Scan for the cell matching the given text and deliver its (x, y) coordinate at center. 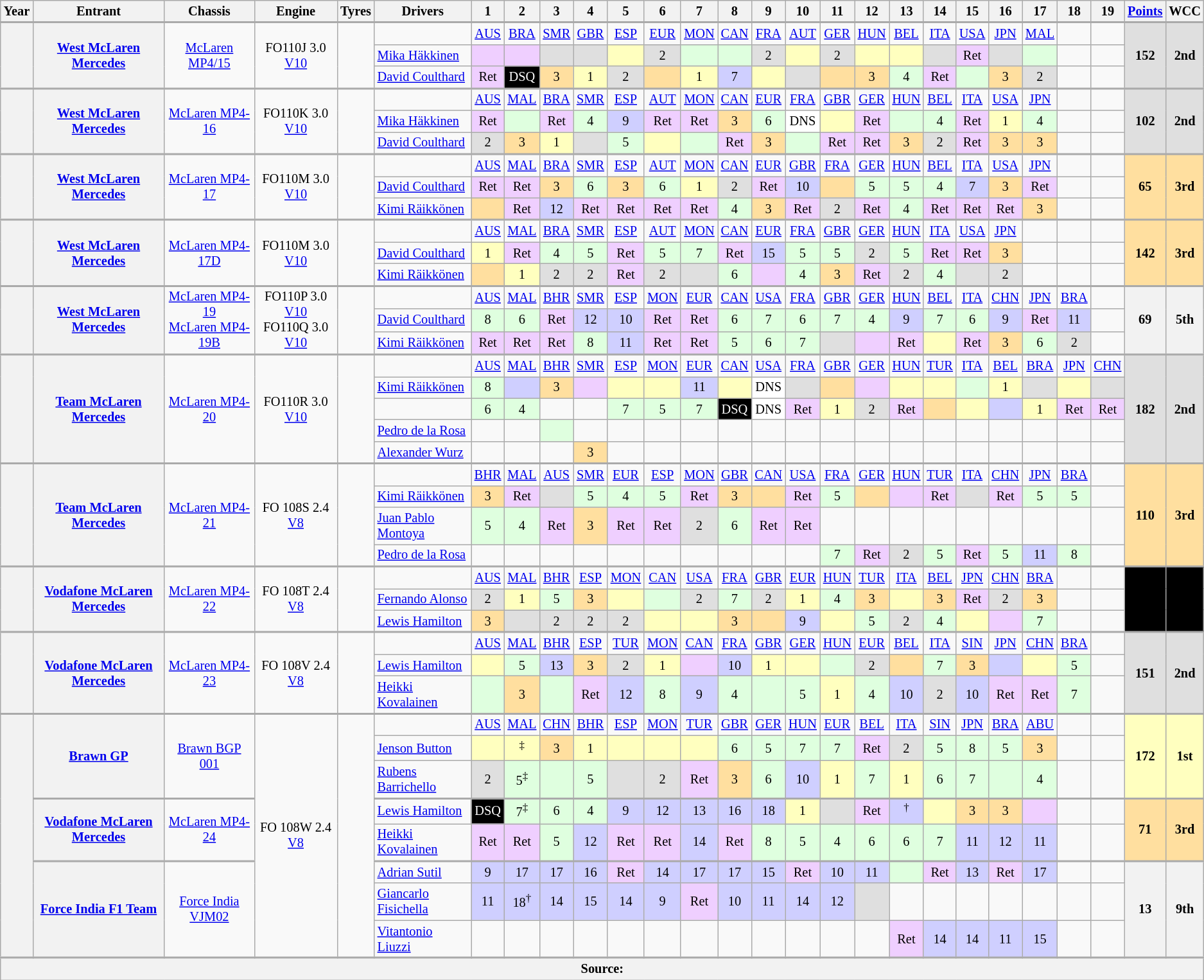
McLaren MP4-19McLaren MP4-19B (209, 320)
Drivers (423, 11)
Giancarlo Fisichella (423, 902)
McLaren MP4-21 (209, 515)
65 (1145, 187)
ABU (1040, 724)
WCC (1185, 11)
152 (1145, 55)
7‡ (521, 810)
FO 108S 2.4 V8 (295, 515)
Year (17, 11)
0 (1145, 599)
182 (1145, 409)
‡ (521, 748)
69 (1145, 320)
Chassis (209, 11)
71 (1145, 829)
Tyres (356, 11)
102 (1145, 121)
McLaren MP4-20 (209, 409)
5th (1185, 320)
Alexander Wurz (423, 452)
Vitantonio Liuzzi (423, 939)
FO110K 3.0 V10 (295, 121)
110 (1145, 515)
Rubens Barrichello (423, 779)
FO110R 3.0 V10 (295, 409)
McLaren MP4-17D (209, 252)
18† (521, 902)
McLaren MP4-22 (209, 599)
Jenson Button (423, 748)
Force India F1 Team (99, 909)
172 (1145, 756)
151 (1145, 672)
McLaren MP4-24 (209, 829)
EX (1185, 599)
Points (1145, 11)
McLaren MP4-16 (209, 121)
Engine (295, 11)
142 (1145, 252)
Entrant (99, 11)
FO110J 3.0 V10 (295, 55)
Adrian Sutil (423, 871)
McLaren MP4-23 (209, 672)
Juan Pablo Montoya (423, 526)
19 (1108, 11)
FO 108T 2.4 V8 (295, 599)
Brawn GP (99, 756)
Force India VJM02 (209, 909)
FO110P 3.0 V10FO110Q 3.0 V10 (295, 320)
1st (1185, 756)
† (907, 810)
FO 108W 2.4 V8 (295, 836)
9th (1185, 909)
FO 108V 2.4 V8 (295, 672)
Brawn BGP 001 (209, 756)
Fernando Alonso (423, 599)
Source: (602, 968)
McLaren MP4-17 (209, 187)
McLaren MP4/15 (209, 55)
5‡ (521, 779)
